Locate the cell with the specified text and output its [x, y] center coordinate. 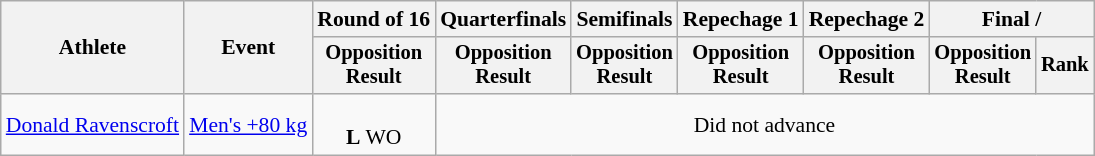
Semifinals [624, 19]
Men's +80 kg [248, 124]
Repechage 1 [741, 19]
Rank [1065, 66]
Repechage 2 [867, 19]
Round of 16 [374, 19]
Final / [1011, 19]
Quarterfinals [503, 19]
Athlete [92, 48]
Event [248, 48]
Did not advance [764, 124]
Donald Ravenscroft [92, 124]
L WO [374, 124]
